Locate the cell with the specified text and output its [x, y] center coordinate. 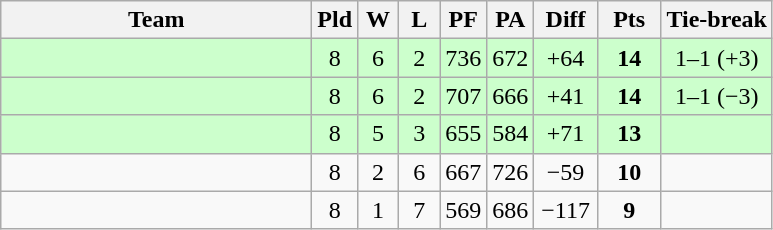
+41 [566, 96]
Pld [335, 20]
1 [378, 210]
L [420, 20]
−59 [566, 172]
Diff [566, 20]
569 [464, 210]
9 [629, 210]
13 [629, 134]
Tie-break [717, 20]
7 [420, 210]
726 [510, 172]
PF [464, 20]
584 [510, 134]
10 [629, 172]
+71 [566, 134]
655 [464, 134]
1–1 (−3) [717, 96]
W [378, 20]
707 [464, 96]
Pts [629, 20]
−117 [566, 210]
5 [378, 134]
1–1 (+3) [717, 58]
736 [464, 58]
672 [510, 58]
PA [510, 20]
666 [510, 96]
Team [156, 20]
667 [464, 172]
686 [510, 210]
3 [420, 134]
+64 [566, 58]
